Determine the [X, Y] coordinate at the center of the cell enclosing the given text.  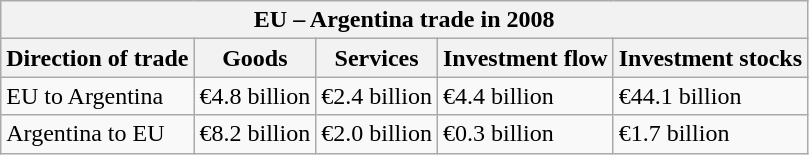
Investment flow [525, 58]
€4.4 billion [525, 96]
Services [377, 58]
Argentina to EU [98, 134]
€8.2 billion [255, 134]
€2.4 billion [377, 96]
Direction of trade [98, 58]
€2.0 billion [377, 134]
€4.8 billion [255, 96]
EU – Argentina trade in 2008 [404, 20]
Investment stocks [710, 58]
€1.7 billion [710, 134]
€44.1 billion [710, 96]
EU to Argentina [98, 96]
€0.3 billion [525, 134]
Goods [255, 58]
